Find where the given text appears and provide that cell's center as (x, y) coordinate. 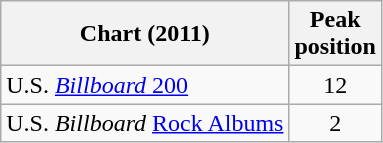
U.S. Billboard 200 (145, 85)
12 (335, 85)
U.S. Billboard Rock Albums (145, 123)
Peakposition (335, 34)
Chart (2011) (145, 34)
2 (335, 123)
